Scan for the cell matching the given text and deliver its (X, Y) coordinate at center. 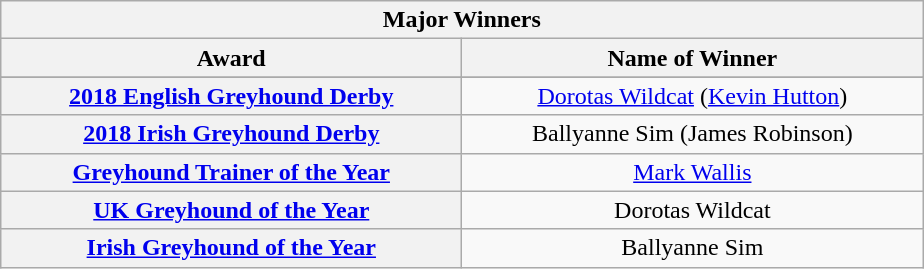
Major Winners (462, 20)
Dorotas Wildcat (Kevin Hutton) (692, 96)
Name of Winner (692, 58)
Irish Greyhound of the Year (232, 248)
Ballyanne Sim (James Robinson) (692, 134)
2018 Irish Greyhound Derby (232, 134)
Mark Wallis (692, 172)
Greyhound Trainer of the Year (232, 172)
Award (232, 58)
UK Greyhound of the Year (232, 210)
Dorotas Wildcat (692, 210)
2018 English Greyhound Derby (232, 96)
Ballyanne Sim (692, 248)
